Provide the [x, y] coordinate of the cell's center where the given text is located.  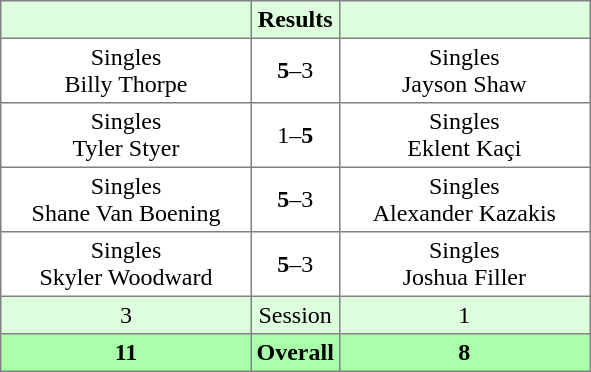
SinglesJayson Shaw [464, 70]
SinglesBilly Thorpe [126, 70]
SinglesEklent Kaçi [464, 135]
SinglesSkyler Woodward [126, 264]
Session [295, 315]
8 [464, 353]
11 [126, 353]
SinglesTyler Styer [126, 135]
SinglesJoshua Filler [464, 264]
SinglesAlexander Kazakis [464, 199]
1–5 [295, 135]
SinglesShane Van Boening [126, 199]
Overall [295, 353]
3 [126, 315]
1 [464, 315]
Results [295, 20]
